Pinpoint the cell where the given text exists, returning its (x, y) midpoint coordinate. 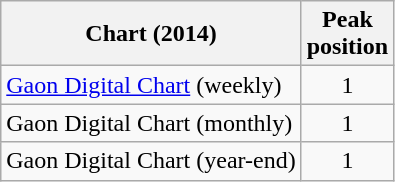
Gaon Digital Chart (monthly) (151, 123)
Peakposition (347, 34)
Chart (2014) (151, 34)
Gaon Digital Chart (weekly) (151, 85)
Gaon Digital Chart (year-end) (151, 161)
